Scan for the cell matching the given text and deliver its [X, Y] coordinate at center. 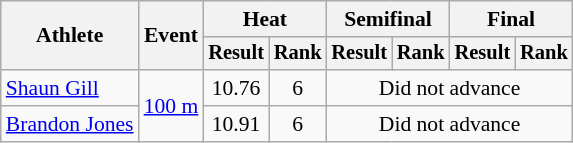
Semifinal [388, 19]
Athlete [70, 36]
10.91 [236, 124]
Shaun Gill [70, 88]
Heat [264, 19]
10.76 [236, 88]
Final [512, 19]
Event [172, 36]
Brandon Jones [70, 124]
100 m [172, 106]
